Scan for the cell matching the given text and deliver its [X, Y] coordinate at center. 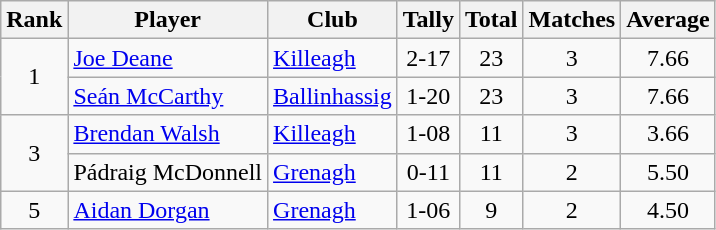
Rank [34, 20]
1-06 [428, 210]
5.50 [668, 172]
1-08 [428, 134]
Ballinhassig [333, 96]
Pádraig McDonnell [168, 172]
1-20 [428, 96]
3.66 [668, 134]
Club [333, 20]
4.50 [668, 210]
1 [34, 77]
Joe Deane [168, 58]
Aidan Dorgan [168, 210]
Tally [428, 20]
5 [34, 210]
Brendan Walsh [168, 134]
Average [668, 20]
2-17 [428, 58]
Total [491, 20]
Matches [572, 20]
Player [168, 20]
9 [491, 210]
Seán McCarthy [168, 96]
0-11 [428, 172]
